For the text-containing cell, return its midpoint in [x, y] coordinate format. 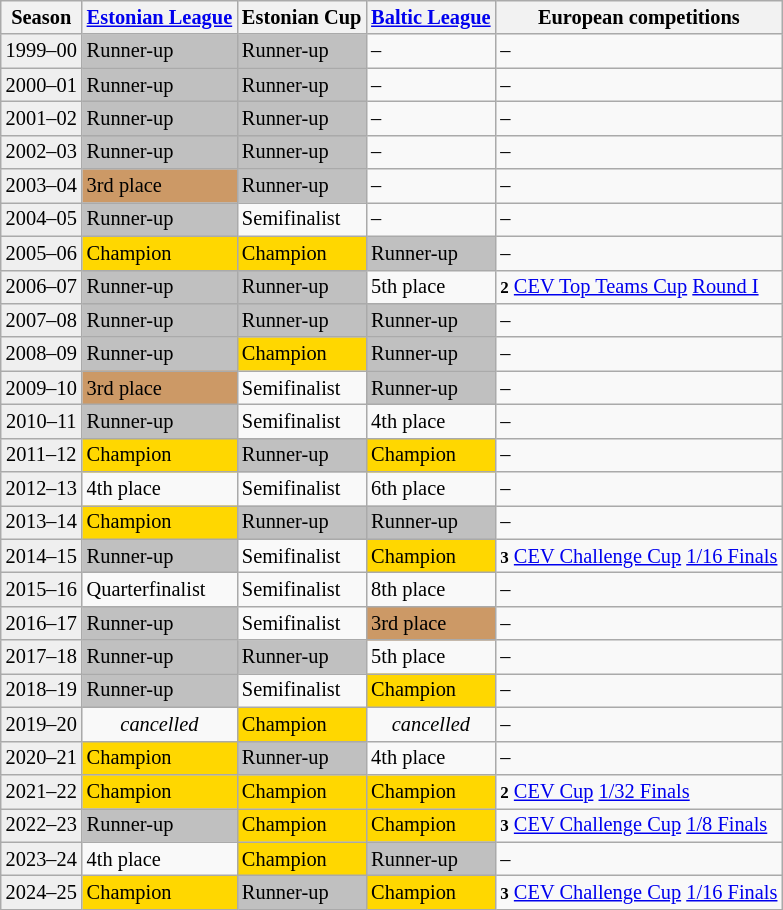
2017–18 [42, 657]
2008–09 [42, 354]
2003–04 [42, 186]
2011–12 [42, 455]
2014–15 [42, 556]
Season [42, 17]
Estonian Cup [302, 17]
2007–08 [42, 320]
2015–16 [42, 589]
2022–23 [42, 825]
2013–14 [42, 522]
2016–17 [42, 623]
2021–22 [42, 791]
Quarterfinalist [160, 589]
6th place [430, 489]
2024–25 [42, 892]
2010–11 [42, 421]
2000–01 [42, 85]
3 CEV Challenge Cup 1/8 Finals [638, 825]
2002–03 [42, 152]
2023–24 [42, 859]
2005–06 [42, 253]
2018–19 [42, 690]
2001–02 [42, 118]
Baltic League [430, 17]
2009–10 [42, 388]
Estonian League [160, 17]
European competitions [638, 17]
8th place [430, 589]
2006–07 [42, 287]
2004–05 [42, 219]
1999–00 [42, 51]
2020–21 [42, 758]
2 CEV Cup 1/32 Finals [638, 791]
2 CEV Top Teams Cup Round I [638, 287]
2012–13 [42, 489]
2019–20 [42, 724]
